Determine the [x, y] coordinate at the center of the cell enclosing the given text.  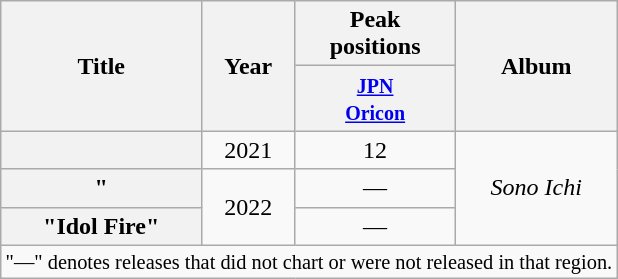
Peak positions [376, 34]
Year [248, 66]
2022 [248, 207]
2021 [248, 150]
"Idol Fire" [102, 226]
Album [536, 66]
"—" denotes releases that did not chart or were not released in that region. [309, 262]
Sono Ichi [536, 188]
JPNOricon [376, 98]
" [102, 188]
Title [102, 66]
12 [376, 150]
